Determine the (X, Y) coordinate at the center of the cell enclosing the given text.  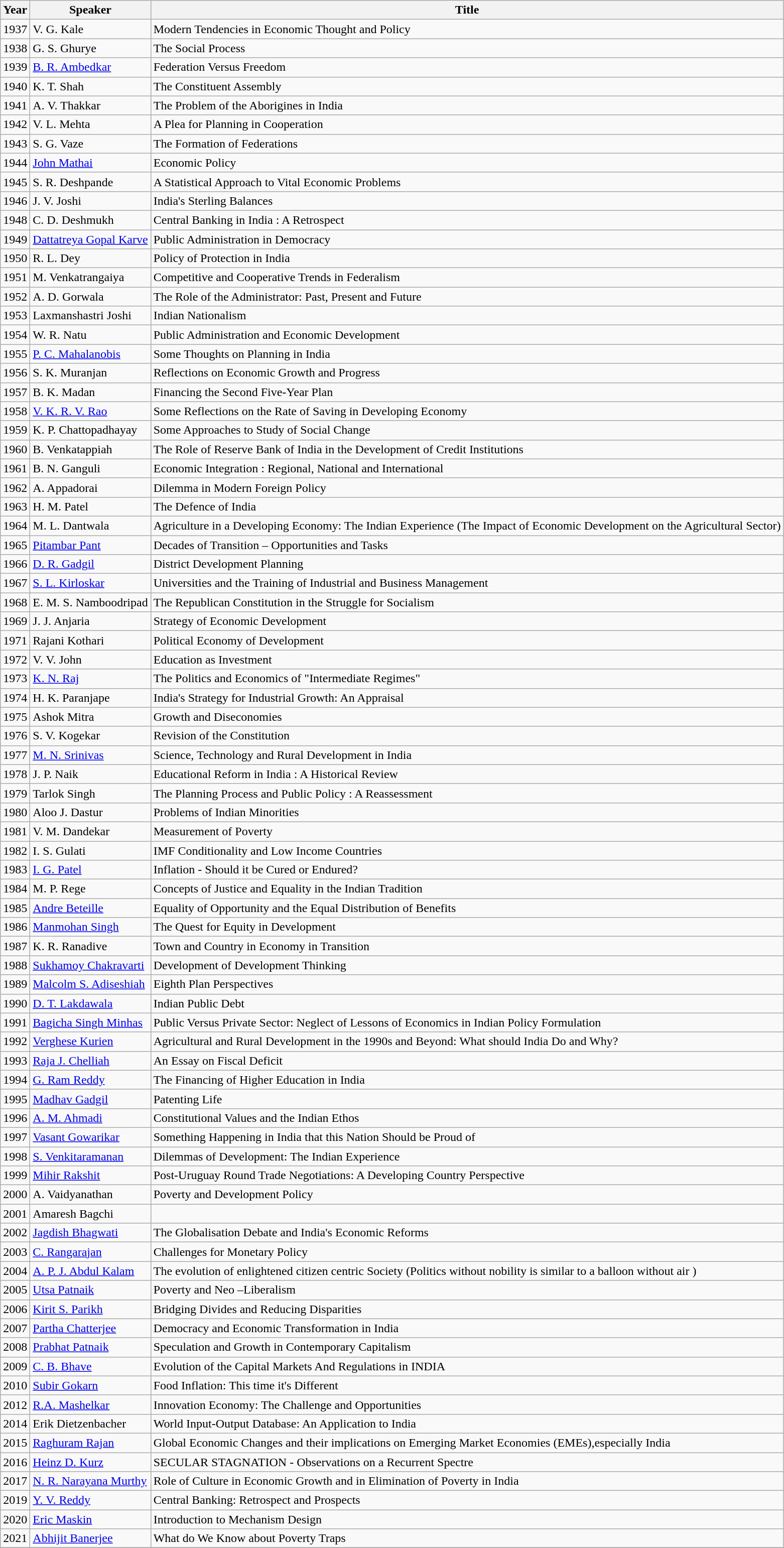
Laxmanshastri Joshi (90, 316)
1949 (15, 239)
Subir Gokarn (90, 1385)
R. L. Dey (90, 259)
I. S. Gulati (90, 851)
1945 (15, 182)
2017 (15, 1481)
K. P. Chattopadhayay (90, 430)
Eighth Plan Perspectives (467, 984)
Title (467, 10)
R.A. Mashelkar (90, 1404)
E. M. S. Namboodripad (90, 602)
1941 (15, 105)
Science, Technology and Rural Development in India (467, 755)
1980 (15, 812)
Aloo J. Dastur (90, 812)
Education as Investment (467, 660)
Post-Uruguay Round Trade Negotiations: A Developing Country Perspective (467, 1176)
2005 (15, 1290)
Madhav Gadgil (90, 1099)
The evolution of enlightened citizen centric Society (Politics without nobility is similar to a balloon without air ) (467, 1271)
1990 (15, 1003)
Agricultural and Rural Development in the 1990s and Beyond: What should India Do and Why? (467, 1042)
1950 (15, 259)
1957 (15, 392)
1967 (15, 583)
1981 (15, 831)
S. L. Kirloskar (90, 583)
S. R. Deshpande (90, 182)
Political Economy of Development (467, 640)
2016 (15, 1462)
I. G. Patel (90, 870)
Policy of Protection in India (467, 259)
Food Inflation: This time it's Different (467, 1385)
1987 (15, 946)
1961 (15, 468)
2021 (15, 1538)
1994 (15, 1080)
Amaresh Bagchi (90, 1214)
2000 (15, 1195)
Public Administration in Democracy (467, 239)
H. M. Patel (90, 506)
The Politics and Economics of "Intermediate Regimes" (467, 679)
Poverty and Development Policy (467, 1195)
Town and Country in Economy in Transition (467, 946)
Constitutional Values and the Indian Ethos (467, 1118)
S. G. Vaze (90, 144)
P. C. Mahalanobis (90, 354)
SECULAR STAGNATION - Observations on a Recurrent Spectre (467, 1462)
1974 (15, 698)
What do We Know about Poverty Traps (467, 1538)
2003 (15, 1252)
1964 (15, 526)
1982 (15, 851)
B. Venkatappiah (90, 449)
Pitambar Pant (90, 545)
2015 (15, 1443)
Role of Culture in Economic Growth and in Elimination of Poverty in India (467, 1481)
1938 (15, 48)
Patenting Life (467, 1099)
Tarlok Singh (90, 793)
M. P. Rege (90, 889)
W. R. Natu (90, 335)
2012 (15, 1404)
The Formation of Federations (467, 144)
M. L. Dantwala (90, 526)
Reflections on Economic Growth and Progress (467, 373)
Speaker (90, 10)
A. P. J. Abdul Kalam (90, 1271)
Some Thoughts on Planning in India (467, 354)
1962 (15, 487)
India's Strategy for Industrial Growth: An Appraisal (467, 698)
A Plea for Planning in Cooperation (467, 124)
Bridging Divides and Reducing Disparities (467, 1309)
The Constituent Assembly (467, 86)
1999 (15, 1176)
Ashok Mitra (90, 717)
Competitive and Cooperative Trends in Federalism (467, 278)
1978 (15, 774)
1953 (15, 316)
H. K. Paranjape (90, 698)
1971 (15, 640)
A. V. Thakkar (90, 105)
G. S. Ghurye (90, 48)
World Input-Output Database: An Application to India (467, 1424)
S. Venkitaramanan (90, 1156)
Kirit S. Parikh (90, 1309)
Poverty and Neo –Liberalism (467, 1290)
1975 (15, 717)
J. J. Anjaria (90, 621)
1956 (15, 373)
Something Happening in India that this Nation Should be Proud of (467, 1137)
The Globalisation Debate and India's Economic Reforms (467, 1233)
Speculation and Growth in Contemporary Capitalism (467, 1347)
2020 (15, 1519)
Financing the Second Five-Year Plan (467, 392)
1979 (15, 793)
1952 (15, 297)
2008 (15, 1347)
C. Rangarajan (90, 1252)
Decades of Transition – Opportunities and Tasks (467, 545)
Erik Dietzenbacher (90, 1424)
2002 (15, 1233)
Problems of Indian Minorities (467, 812)
J. V. Joshi (90, 201)
2007 (15, 1328)
1976 (15, 736)
Verghese Kurien (90, 1042)
A. D. Gorwala (90, 297)
1977 (15, 755)
C. D. Deshmukh (90, 220)
1948 (15, 220)
The Defence of India (467, 506)
S. K. Muranjan (90, 373)
V. L. Mehta (90, 124)
A. Appadorai (90, 487)
Indian Public Debt (467, 1003)
Some Reflections on the Rate of Saving in Developing Economy (467, 411)
1993 (15, 1061)
Modern Tendencies in Economic Thought and Policy (467, 29)
M. N. Srinivas (90, 755)
Revision of the Constitution (467, 736)
1996 (15, 1118)
Manmohan Singh (90, 927)
John Mathai (90, 163)
Inflation - Should it be Cured or Endured? (467, 870)
Bagicha Singh Minhas (90, 1022)
Some Approaches to Study of Social Change (467, 430)
G. Ram Reddy (90, 1080)
Jagdish Bhagwati (90, 1233)
1958 (15, 411)
1946 (15, 201)
1984 (15, 889)
1960 (15, 449)
Educational Reform in India : A Historical Review (467, 774)
Universities and the Training of Industrial and Business Management (467, 583)
K. R. Ranadive (90, 946)
1968 (15, 602)
1966 (15, 564)
The Planning Process and Public Policy : A Reassessment (467, 793)
Concepts of Justice and Equality in the Indian Tradition (467, 889)
Raja J. Chelliah (90, 1061)
The Social Process (467, 48)
Malcolm S. Adiseshiah (90, 984)
1995 (15, 1099)
1937 (15, 29)
1985 (15, 908)
1944 (15, 163)
Rajani Kothari (90, 640)
2001 (15, 1214)
Central Banking: Retrospect and Prospects (467, 1500)
Prabhat Patnaik (90, 1347)
Year (15, 10)
Vasant Gowarikar (90, 1137)
2014 (15, 1424)
2009 (15, 1366)
Dilemmas of Development: The Indian Experience (467, 1156)
Measurement of Poverty (467, 831)
The Quest for Equity in Development (467, 927)
The Problem of the Aborigines in India (467, 105)
1954 (15, 335)
J. P. Naik (90, 774)
Utsa Patnaik (90, 1290)
Public Administration and Economic Development (467, 335)
Equality of Opportunity and the Equal Distribution of Benefits (467, 908)
A Statistical Approach to Vital Economic Problems (467, 182)
Raghuram Rajan (90, 1443)
An Essay on Fiscal Deficit (467, 1061)
K. N. Raj (90, 679)
1940 (15, 86)
1991 (15, 1022)
1951 (15, 278)
Federation Versus Freedom (467, 67)
Economic Integration : Regional, National and International (467, 468)
Heinz D. Kurz (90, 1462)
Mihir Rakshit (90, 1176)
1988 (15, 965)
Introduction to Mechanism Design (467, 1519)
2004 (15, 1271)
Evolution of the Capital Markets And Regulations in INDIA (467, 1366)
Agriculture in a Developing Economy: The Indian Experience (The Impact of Economic Development on the Agricultural Sector) (467, 526)
The Role of the Administrator: Past, Present and Future (467, 297)
1973 (15, 679)
1963 (15, 506)
Andre Beteille (90, 908)
1998 (15, 1156)
Democracy and Economic Transformation in India (467, 1328)
1986 (15, 927)
The Role of Reserve Bank of India in the Development of Credit Institutions (467, 449)
Indian Nationalism (467, 316)
2006 (15, 1309)
1955 (15, 354)
IMF Conditionality and Low Income Countries (467, 851)
Innovation Economy: The Challenge and Opportunities (467, 1404)
2019 (15, 1500)
1972 (15, 660)
Sukhamoy Chakravarti (90, 965)
A. M. Ahmadi (90, 1118)
1989 (15, 984)
1939 (15, 67)
B. N. Ganguli (90, 468)
Y. V. Reddy (90, 1500)
C. B. Bhave (90, 1366)
1992 (15, 1042)
D. R. Gadgil (90, 564)
V. V. John (90, 660)
V. G. Kale (90, 29)
The Republican Constitution in the Struggle for Socialism (467, 602)
1983 (15, 870)
B. K. Madan (90, 392)
1997 (15, 1137)
Abhijit Banerjee (90, 1538)
District Development Planning (467, 564)
A. Vaidyanathan (90, 1195)
B. R. Ambedkar (90, 67)
S. V. Kogekar (90, 736)
Development of Development Thinking (467, 965)
Central Banking in India : A Retrospect (467, 220)
V. M. Dandekar (90, 831)
Strategy of Economic Development (467, 621)
Growth and Diseconomies (467, 717)
1965 (15, 545)
1943 (15, 144)
1959 (15, 430)
1942 (15, 124)
Public Versus Private Sector: Neglect of Lessons of Economics in Indian Policy Formulation (467, 1022)
Eric Maskin (90, 1519)
N. R. Narayana Murthy (90, 1481)
Global Economic Changes and their implications on Emerging Market Economies (EMEs),especially India (467, 1443)
Dattatreya Gopal Karve (90, 239)
D. T. Lakdawala (90, 1003)
Dilemma in Modern Foreign Policy (467, 487)
Challenges for Monetary Policy (467, 1252)
1969 (15, 621)
K. T. Shah (90, 86)
Partha Chatterjee (90, 1328)
The Financing of Higher Education in India (467, 1080)
Economic Policy (467, 163)
India's Sterling Balances (467, 201)
2010 (15, 1385)
M. Venkatrangaiya (90, 278)
V. K. R. V. Rao (90, 411)
